Pinpoint the cell where the given text exists, returning its [X, Y] midpoint coordinate. 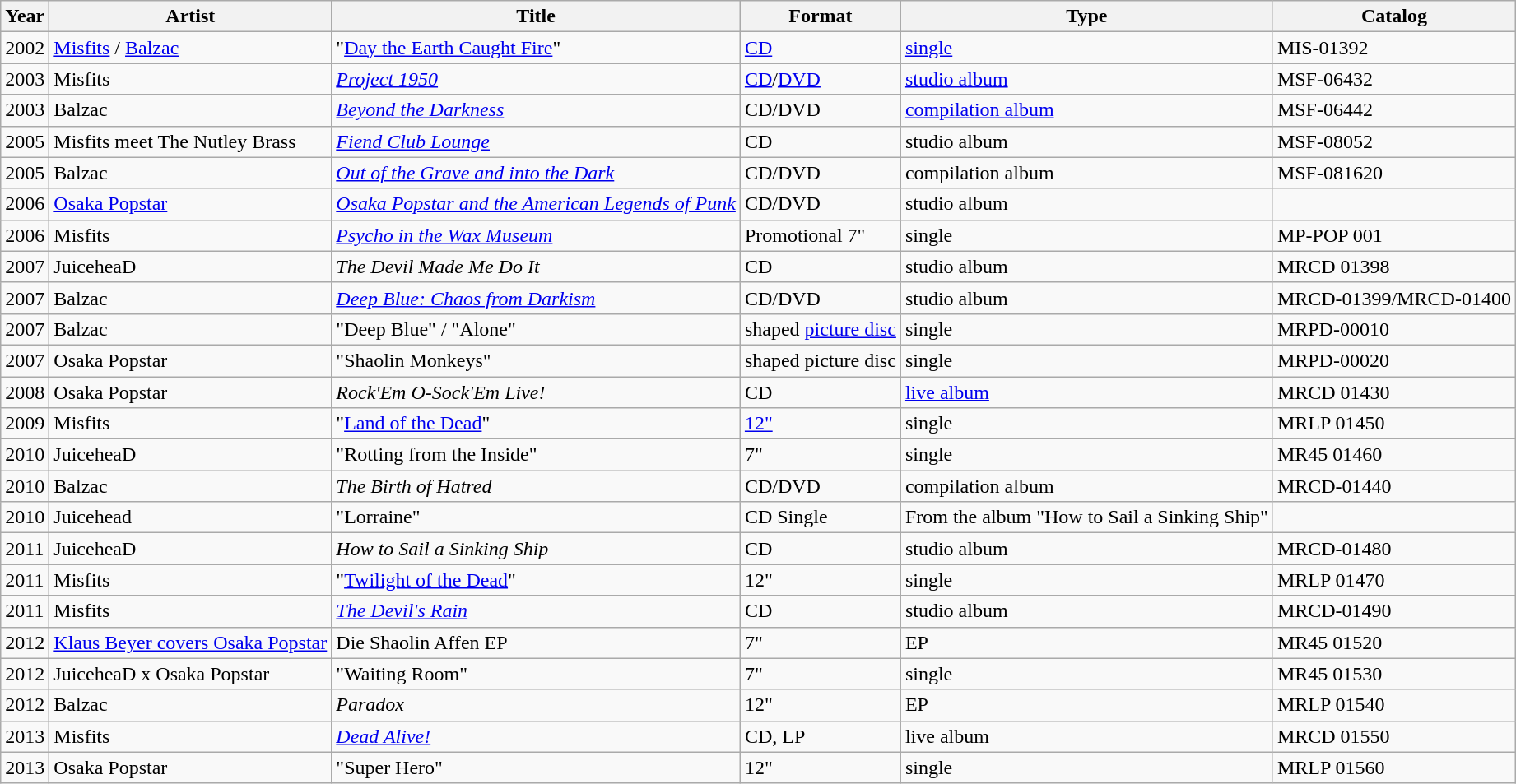
"Lorraine" [537, 517]
Deep Blue: Chaos from Darkism [537, 298]
The Birth of Hatred [537, 486]
Title [537, 16]
How to Sail a Sinking Ship [537, 549]
MSF-08052 [1394, 141]
Type [1086, 16]
"Twilight of the Dead" [537, 580]
Catalog [1394, 16]
Year [25, 16]
MRCD-01399/MRCD-01400 [1394, 298]
Dead Alive! [537, 736]
"Deep Blue" / "Alone" [537, 329]
MRLP 01560 [1394, 768]
MRCD-01490 [1394, 611]
MRPD-00020 [1394, 360]
Rock'Em O-Sock'Em Live! [537, 392]
MSF-081620 [1394, 173]
MP-POP 001 [1394, 235]
MRCD 01398 [1394, 267]
MIS-01392 [1394, 48]
Artist [191, 16]
MR45 01530 [1394, 674]
MRLP 01450 [1394, 424]
MRLP 01540 [1394, 705]
MRPD-00010 [1394, 329]
CD, LP [820, 736]
JuiceheaD x Osaka Popstar [191, 674]
MRCD 01430 [1394, 392]
Osaka Popstar and the American Legends of Punk [537, 204]
Die Shaolin Affen EP [537, 643]
MRCD-01440 [1394, 486]
MSF-06432 [1394, 79]
The Devil's Rain [537, 611]
The Devil Made Me Do It [537, 267]
Project 1950 [537, 79]
Promotional 7" [820, 235]
"Land of the Dead" [537, 424]
MRCD-01480 [1394, 549]
MRCD 01550 [1394, 736]
"Super Hero" [537, 768]
"Day the Earth Caught Fire" [537, 48]
Format [820, 16]
Paradox [537, 705]
Psycho in the Wax Museum [537, 235]
Beyond the Darkness [537, 110]
From the album "How to Sail a Sinking Ship" [1086, 517]
CD Single [820, 517]
"Shaolin Monkeys" [537, 360]
Klaus Beyer covers Osaka Popstar [191, 643]
2002 [25, 48]
Misfits meet The Nutley Brass [191, 141]
Out of the Grave and into the Dark [537, 173]
Misfits / Balzac [191, 48]
2008 [25, 392]
MSF-06442 [1394, 110]
MRLP 01470 [1394, 580]
Juicehead [191, 517]
"Waiting Room" [537, 674]
Fiend Club Lounge [537, 141]
MR45 01520 [1394, 643]
2009 [25, 424]
MR45 01460 [1394, 455]
"Rotting from the Inside" [537, 455]
